Locate the cell with the specified text and output its [X, Y] center coordinate. 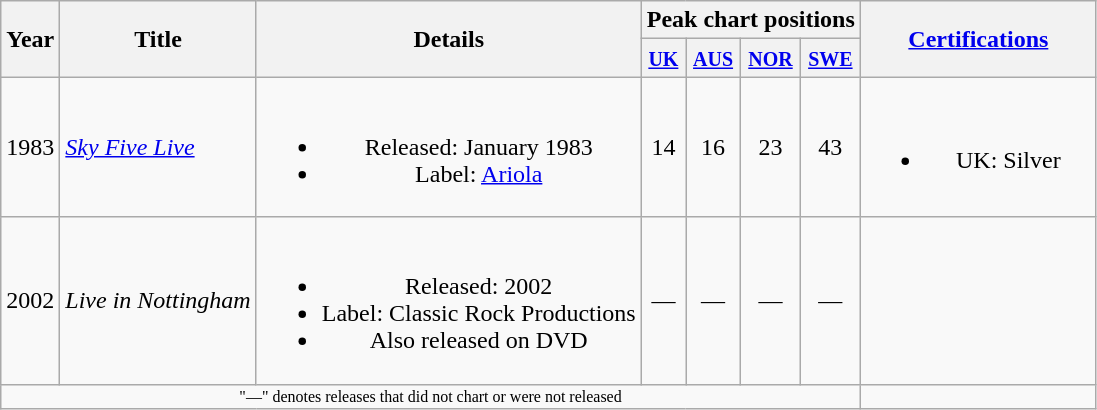
SWE [830, 58]
UK: Silver [978, 147]
Title [158, 39]
2002 [30, 300]
Year [30, 39]
16 [714, 147]
Released: January 1983Label: Ariola [448, 147]
AUS [714, 58]
23 [771, 147]
NOR [771, 58]
Certifications [978, 39]
Details [448, 39]
UK [663, 58]
Live in Nottingham [158, 300]
Released: 2002Label: Classic Rock ProductionsAlso released on DVD [448, 300]
"—" denotes releases that did not chart or were not released [431, 396]
14 [663, 147]
Sky Five Live [158, 147]
1983 [30, 147]
Peak chart positions [750, 20]
43 [830, 147]
